Output the (x, y) coordinate of the center of the cell containing the given text.  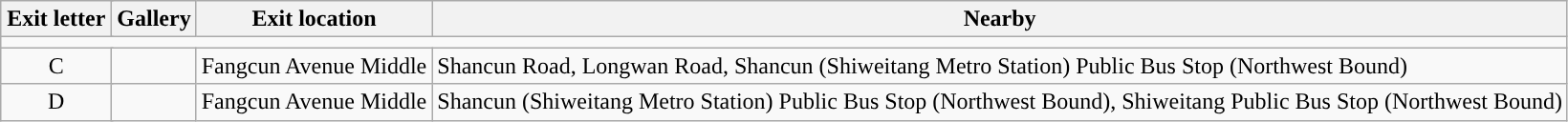
D (56, 102)
Shancun (Shiweitang Metro Station) Public Bus Stop (Northwest Bound), Shiweitang Public Bus Stop (Northwest Bound) (1000, 102)
C (56, 66)
Nearby (1000, 19)
Exit location (314, 19)
Gallery (154, 19)
Exit letter (56, 19)
Shancun Road, Longwan Road, Shancun (Shiweitang Metro Station) Public Bus Stop (Northwest Bound) (1000, 66)
